Determine the [x, y] coordinate at the center of the cell enclosing the given text.  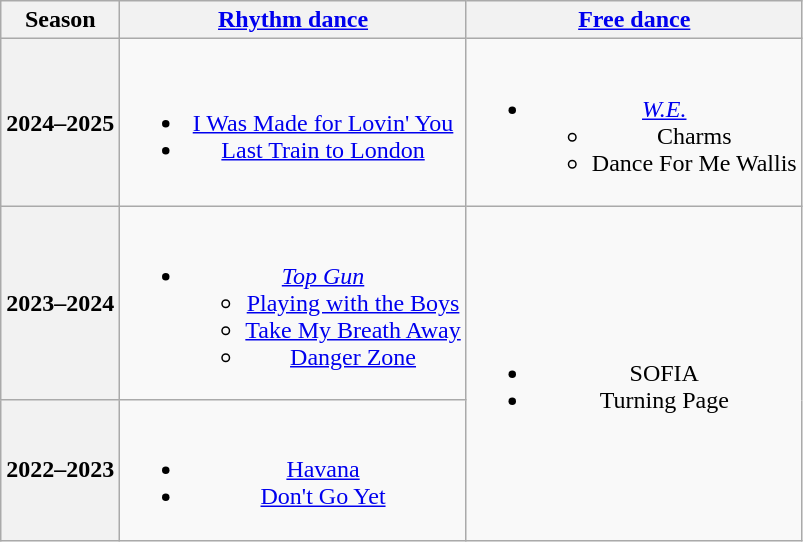
I Was Made for Lovin' You Last Train to London [293, 122]
Season [60, 20]
Free dance [634, 20]
2023–2024 [60, 303]
HavanaDon't Go Yet [293, 470]
2022–2023 [60, 470]
Top GunPlaying with the Boys Take My Breath Away Danger Zone [293, 303]
2024–2025 [60, 122]
W.E.CharmsDance For Me Wallis [634, 122]
SOFIA Turning Page [634, 373]
Rhythm dance [293, 20]
